Output the [X, Y] coordinate of the center of the cell containing the given text.  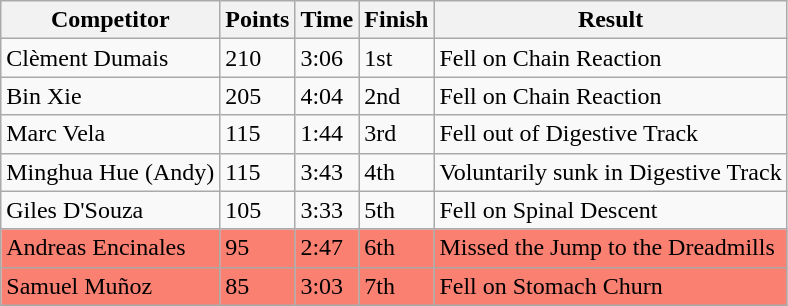
Finish [396, 20]
Bin Xie [110, 96]
3:03 [327, 286]
7th [396, 286]
1st [396, 58]
85 [258, 286]
105 [258, 210]
Time [327, 20]
6th [396, 248]
3:06 [327, 58]
Fell on Stomach Churn [610, 286]
2:47 [327, 248]
Result [610, 20]
210 [258, 58]
Samuel Muñoz [110, 286]
Fell out of Digestive Track [610, 134]
Missed the Jump to the Dreadmills [610, 248]
4th [396, 172]
1:44 [327, 134]
5th [396, 210]
Clèment Dumais [110, 58]
Points [258, 20]
Marc Vela [110, 134]
Minghua Hue (Andy) [110, 172]
Andreas Encinales [110, 248]
95 [258, 248]
2nd [396, 96]
205 [258, 96]
Competitor [110, 20]
Giles D'Souza [110, 210]
4:04 [327, 96]
3:33 [327, 210]
Voluntarily sunk in Digestive Track [610, 172]
Fell on Spinal Descent [610, 210]
3:43 [327, 172]
3rd [396, 134]
